Search for the cell housing the specified text and yield its [x, y] center coordinate. 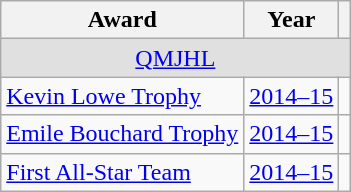
Award [122, 20]
Year [292, 20]
Kevin Lowe Trophy [122, 96]
QMJHL [176, 58]
Emile Bouchard Trophy [122, 134]
First All-Star Team [122, 172]
